From the cell containing the given text, extract its center point as (x, y) coordinate. 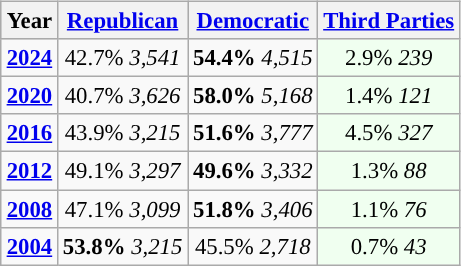
Third Parties (389, 21)
0.7% 43 (389, 246)
47.1% 3,099 (122, 209)
2.9% 239 (389, 58)
43.9% 3,215 (122, 133)
49.1% 3,297 (122, 171)
Republican (122, 21)
2016 (29, 133)
1.3% 88 (389, 171)
2024 (29, 58)
45.5% 2,718 (253, 246)
53.8% 3,215 (122, 246)
2020 (29, 96)
2008 (29, 209)
58.0% 5,168 (253, 96)
51.8% 3,406 (253, 209)
42.7% 3,541 (122, 58)
40.7% 3,626 (122, 96)
Democratic (253, 21)
4.5% 327 (389, 133)
49.6% 3,332 (253, 171)
2012 (29, 171)
54.4% 4,515 (253, 58)
Year (29, 21)
2004 (29, 246)
1.4% 121 (389, 96)
51.6% 3,777 (253, 133)
1.1% 76 (389, 209)
